Determine the (x, y) coordinate at the center of the cell enclosing the given text.  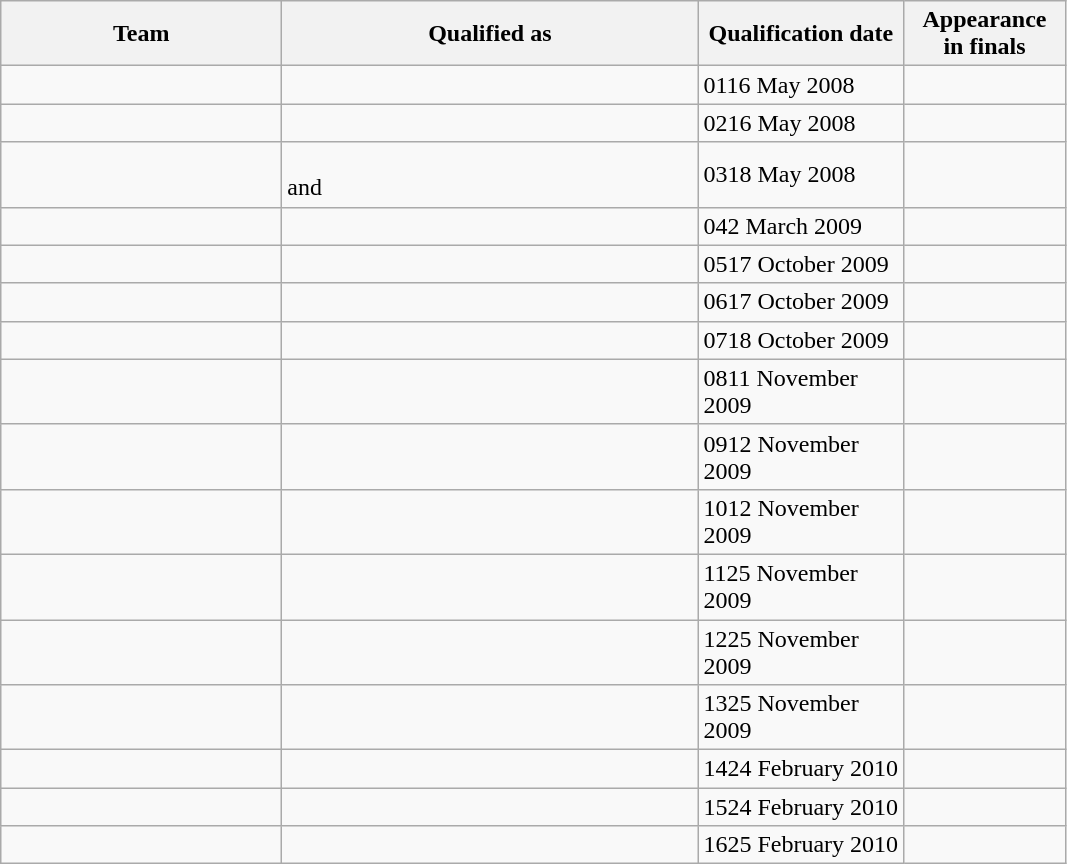
Appearancein finals (984, 34)
1625 February 2010 (801, 845)
0318 May 2008 (801, 174)
0912 November 2009 (801, 456)
0517 October 2009 (801, 264)
0216 May 2008 (801, 123)
0718 October 2009 (801, 340)
1012 November 2009 (801, 522)
Team (142, 34)
Qualification date (801, 34)
042 March 2009 (801, 226)
1524 February 2010 (801, 807)
1325 November 2009 (801, 718)
0116 May 2008 (801, 85)
0617 October 2009 (801, 302)
Qualified as (490, 34)
1125 November 2009 (801, 586)
and (490, 174)
1424 February 2010 (801, 769)
1225 November 2009 (801, 652)
0811 November 2009 (801, 392)
